Detect which cell encompasses the target text, then output its (X, Y) center coordinate. 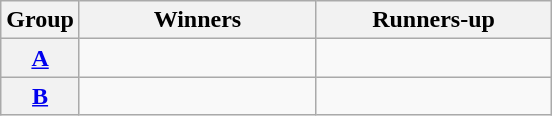
Winners (197, 20)
A (40, 58)
B (40, 96)
Group (40, 20)
Runners-up (433, 20)
